Pinpoint the cell where the given text exists, returning its [X, Y] midpoint coordinate. 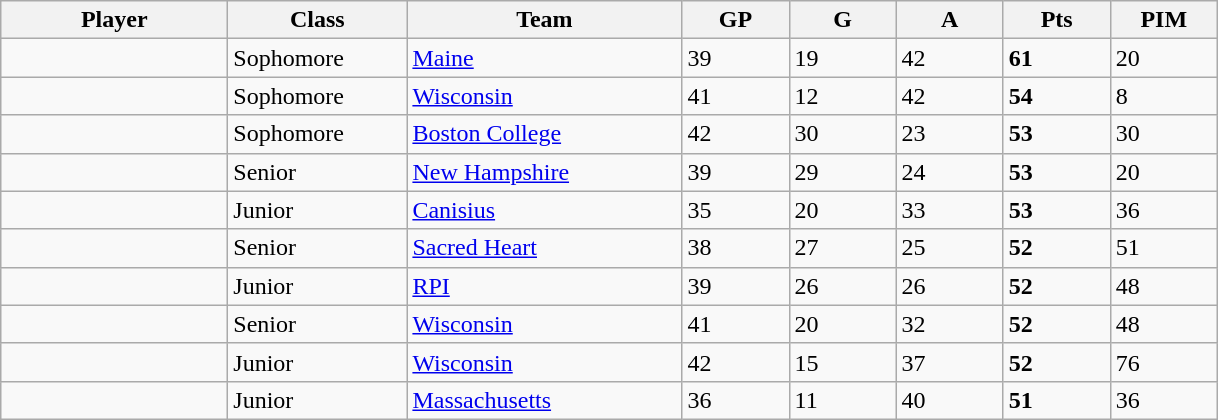
A [950, 20]
Team [544, 20]
15 [842, 362]
Boston College [544, 134]
Massachusetts [544, 400]
Player [114, 20]
RPI [544, 286]
Class [318, 20]
12 [842, 96]
37 [950, 362]
23 [950, 134]
25 [950, 248]
11 [842, 400]
8 [1164, 96]
54 [1056, 96]
Canisius [544, 210]
PIM [1164, 20]
35 [736, 210]
29 [842, 172]
19 [842, 58]
27 [842, 248]
G [842, 20]
33 [950, 210]
GP [736, 20]
Maine [544, 58]
24 [950, 172]
New Hampshire [544, 172]
61 [1056, 58]
40 [950, 400]
38 [736, 248]
32 [950, 324]
Pts [1056, 20]
76 [1164, 362]
Sacred Heart [544, 248]
